Determine the (X, Y) coordinate at the center of the cell enclosing the given text.  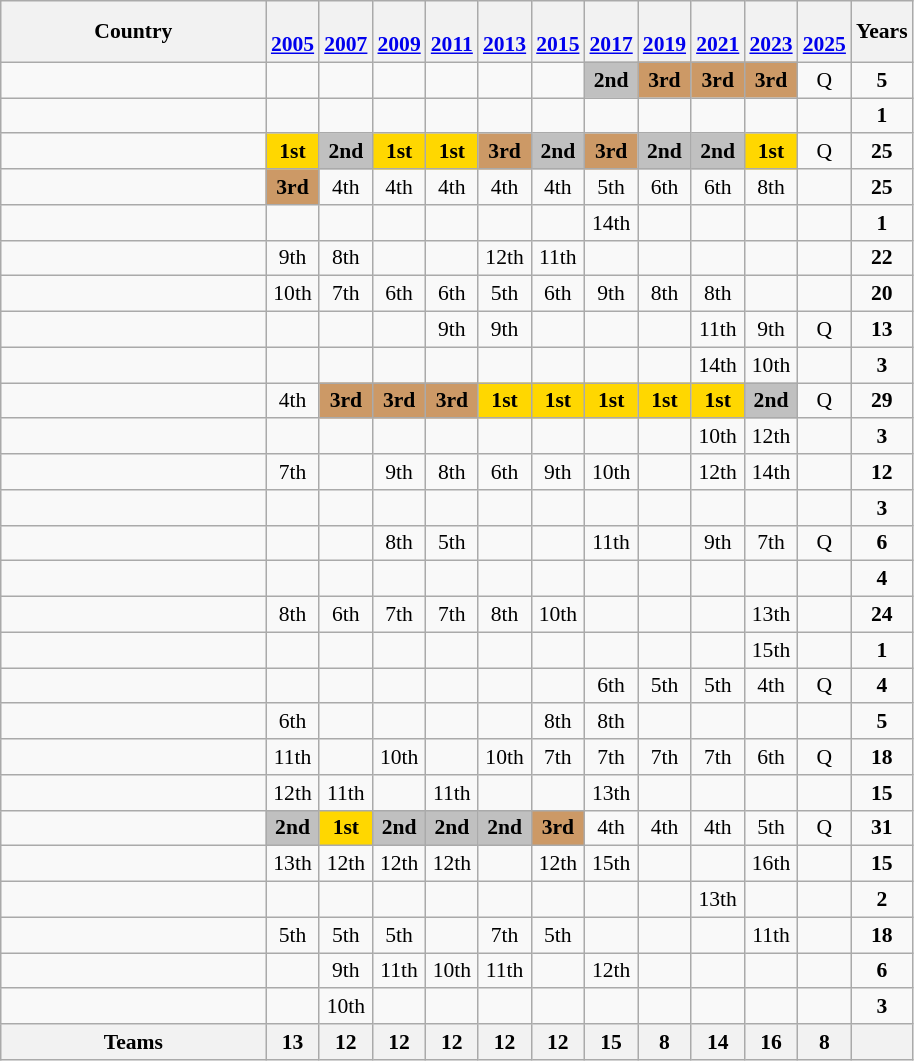
16 (770, 1042)
2013 (504, 32)
2021 (718, 32)
Teams (134, 1042)
Country (134, 32)
24 (882, 615)
2017 (610, 32)
Years (882, 32)
2019 (664, 32)
31 (882, 828)
2 (882, 900)
22 (882, 258)
2015 (558, 32)
2011 (452, 32)
20 (882, 294)
14 (718, 1042)
2007 (346, 32)
2005 (292, 32)
16th (770, 864)
2023 (770, 32)
2009 (398, 32)
2025 (824, 32)
29 (882, 401)
